Locate the cell with the specified text and output its [X, Y] center coordinate. 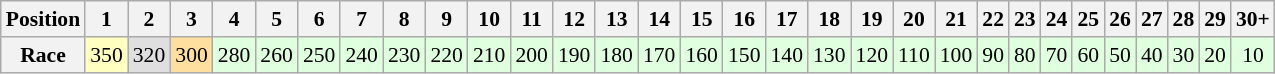
90 [993, 55]
22 [993, 19]
350 [106, 55]
29 [1215, 19]
14 [660, 19]
50 [1120, 55]
Position [43, 19]
190 [574, 55]
2 [150, 19]
140 [786, 55]
150 [744, 55]
200 [532, 55]
19 [872, 19]
100 [956, 55]
80 [1025, 55]
40 [1152, 55]
180 [616, 55]
230 [404, 55]
27 [1152, 19]
18 [830, 19]
220 [446, 55]
1 [106, 19]
15 [702, 19]
60 [1088, 55]
110 [914, 55]
Race [43, 55]
25 [1088, 19]
160 [702, 55]
30 [1184, 55]
26 [1120, 19]
130 [830, 55]
9 [446, 19]
13 [616, 19]
260 [276, 55]
6 [320, 19]
320 [150, 55]
280 [234, 55]
8 [404, 19]
11 [532, 19]
120 [872, 55]
21 [956, 19]
30+ [1253, 19]
250 [320, 55]
24 [1057, 19]
210 [490, 55]
17 [786, 19]
23 [1025, 19]
12 [574, 19]
28 [1184, 19]
240 [362, 55]
3 [192, 19]
7 [362, 19]
5 [276, 19]
300 [192, 55]
70 [1057, 55]
170 [660, 55]
4 [234, 19]
16 [744, 19]
